Scan for the cell matching the given text and deliver its [X, Y] coordinate at center. 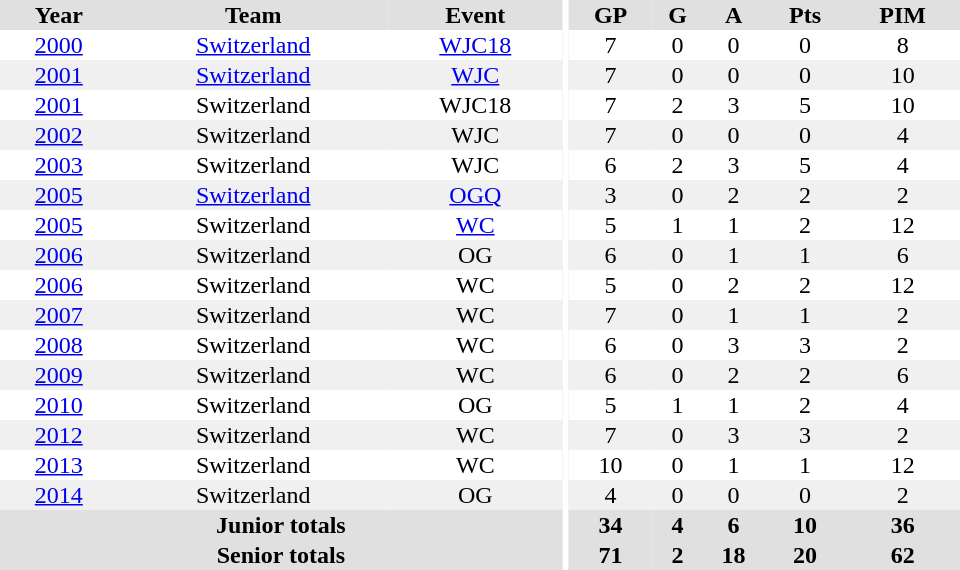
Team [254, 15]
2012 [59, 435]
GP [611, 15]
A [733, 15]
62 [902, 555]
2008 [59, 345]
G [677, 15]
Year [59, 15]
20 [806, 555]
Event [476, 15]
OGQ [476, 195]
2003 [59, 165]
PIM [902, 15]
2002 [59, 135]
8 [902, 45]
2009 [59, 375]
36 [902, 525]
2000 [59, 45]
Pts [806, 15]
2010 [59, 405]
2014 [59, 495]
2013 [59, 465]
34 [611, 525]
71 [611, 555]
Junior totals [281, 525]
18 [733, 555]
Senior totals [281, 555]
2007 [59, 315]
